For the text-containing cell, return its midpoint in [X, Y] coordinate format. 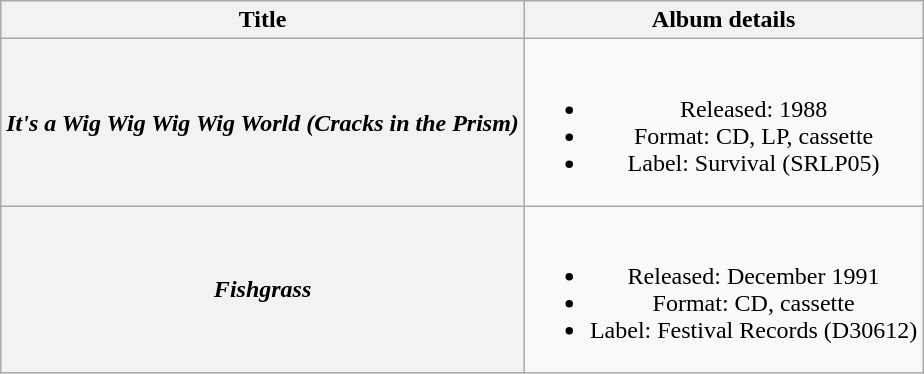
Released: December 1991Format: CD, cassetteLabel: Festival Records (D30612) [723, 290]
Album details [723, 20]
Fishgrass [263, 290]
Released: 1988Format: CD, LP, cassetteLabel: Survival (SRLP05) [723, 122]
It's a Wig Wig Wig Wig World (Cracks in the Prism) [263, 122]
Title [263, 20]
